Output the [X, Y] coordinate of the center of the cell containing the given text.  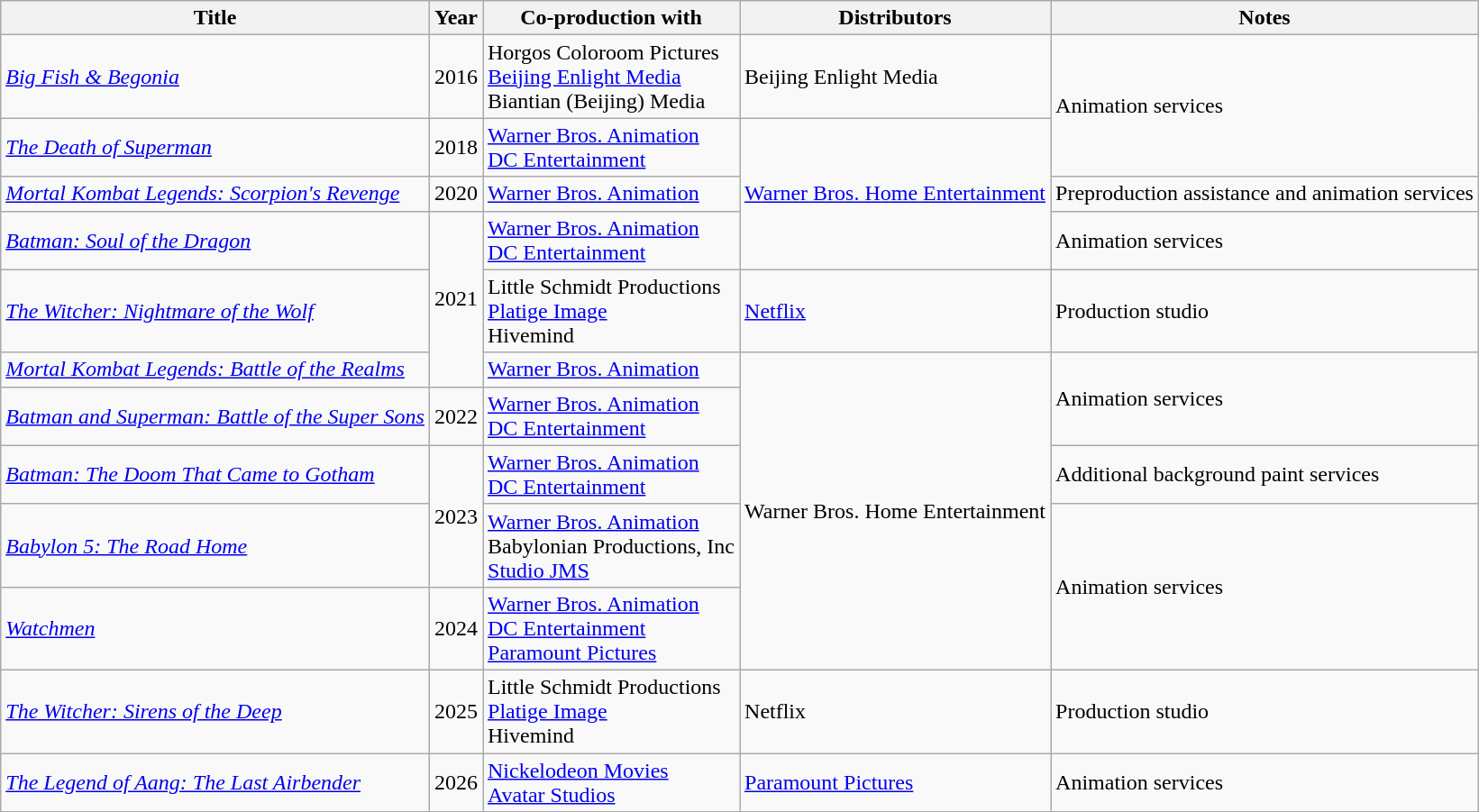
2020 [456, 194]
Paramount Pictures [896, 782]
Preproduction assistance and animation services [1265, 194]
Beijing Enlight Media [896, 77]
Co-production with [611, 18]
Big Fish & Begonia [215, 77]
The Death of Superman [215, 148]
Mortal Kombat Legends: Battle of the Realms [215, 370]
2024 [456, 628]
Mortal Kombat Legends: Scorpion's Revenge [215, 194]
Babylon 5: The Road Home [215, 545]
2025 [456, 711]
2021 [456, 299]
Batman and Superman: Battle of the Super Sons [215, 416]
Notes [1265, 18]
Distributors [896, 18]
Warner Bros. AnimationDC EntertainmentParamount Pictures [611, 628]
Title [215, 18]
2026 [456, 782]
2023 [456, 515]
Batman: The Doom That Came to Gotham [215, 474]
Nickelodeon MoviesAvatar Studios [611, 782]
2016 [456, 77]
2022 [456, 416]
Year [456, 18]
Warner Bros. AnimationBabylonian Productions, IncStudio JMS [611, 545]
Watchmen [215, 628]
The Witcher: Sirens of the Deep [215, 711]
Batman: Soul of the Dragon [215, 240]
Horgos Coloroom PicturesBeijing Enlight MediaBiantian (Beijing) Media [611, 77]
The Witcher: Nightmare of the Wolf [215, 311]
The Legend of Aang: The Last Airbender [215, 782]
Additional background paint services [1265, 474]
2018 [456, 148]
